Locate the cell with the specified text and output its (x, y) center coordinate. 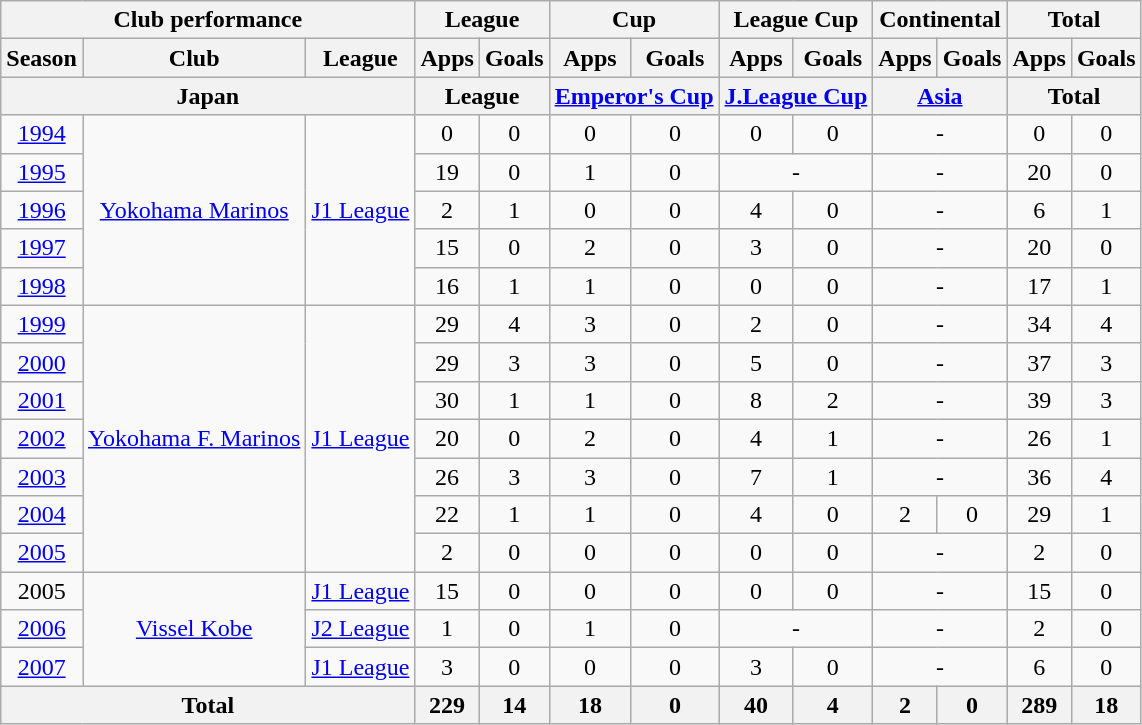
36 (1039, 477)
Club performance (208, 20)
5 (756, 362)
Vissel Kobe (194, 629)
289 (1039, 705)
19 (447, 172)
Club (194, 58)
J2 League (360, 629)
Yokohama F. Marinos (194, 438)
2003 (42, 477)
2000 (42, 362)
39 (1039, 400)
1995 (42, 172)
1994 (42, 134)
229 (447, 705)
2006 (42, 629)
2001 (42, 400)
Season (42, 58)
J.League Cup (796, 96)
17 (1039, 286)
34 (1039, 324)
1997 (42, 248)
Continental (940, 20)
30 (447, 400)
1999 (42, 324)
Emperor's Cup (634, 96)
Cup (634, 20)
Yokohama Marinos (194, 210)
Asia (940, 96)
22 (447, 515)
7 (756, 477)
8 (756, 400)
16 (447, 286)
14 (514, 705)
Japan (208, 96)
40 (756, 705)
2004 (42, 515)
League Cup (796, 20)
2007 (42, 667)
2002 (42, 438)
37 (1039, 362)
1998 (42, 286)
1996 (42, 210)
